Output the (x, y) coordinate of the center of the cell containing the given text.  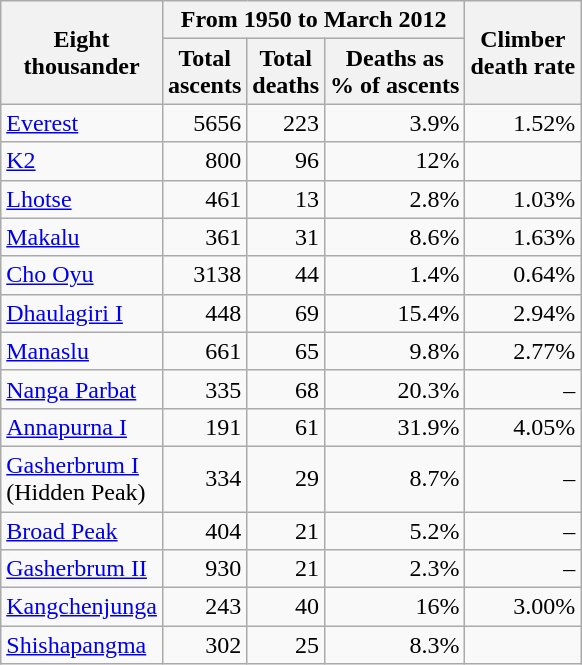
3.9% (395, 123)
661 (204, 351)
2.3% (395, 569)
Gasherbrum II (82, 569)
8.7% (395, 478)
1.63% (523, 237)
31.9% (395, 427)
13 (286, 199)
Annapurna I (82, 427)
0.64% (523, 275)
2.94% (523, 313)
25 (286, 645)
Deaths as% of ascents (395, 72)
243 (204, 607)
69 (286, 313)
5656 (204, 123)
Kangchenjunga (82, 607)
334 (204, 478)
61 (286, 427)
361 (204, 237)
335 (204, 389)
20.3% (395, 389)
4.05% (523, 427)
15.4% (395, 313)
Lhotse (82, 199)
3138 (204, 275)
31 (286, 237)
800 (204, 161)
Gasherbrum I(Hidden Peak) (82, 478)
Makalu (82, 237)
96 (286, 161)
5.2% (395, 531)
1.03% (523, 199)
Cho Oyu (82, 275)
68 (286, 389)
1.52% (523, 123)
12% (395, 161)
40 (286, 607)
65 (286, 351)
8.3% (395, 645)
2.77% (523, 351)
461 (204, 199)
Manaslu (82, 351)
448 (204, 313)
223 (286, 123)
Nanga Parbat (82, 389)
29 (286, 478)
1.4% (395, 275)
Totaldeaths (286, 72)
Climberdeath rate (523, 52)
2.8% (395, 199)
Eightthousander (82, 52)
44 (286, 275)
191 (204, 427)
9.8% (395, 351)
3.00% (523, 607)
Everest (82, 123)
8.6% (395, 237)
From 1950 to March 2012 (314, 20)
Totalascents (204, 72)
K2 (82, 161)
930 (204, 569)
Dhaulagiri I (82, 313)
16% (395, 607)
Shishapangma (82, 645)
404 (204, 531)
Broad Peak (82, 531)
302 (204, 645)
